Return [X, Y] of the center of cell containing provided text 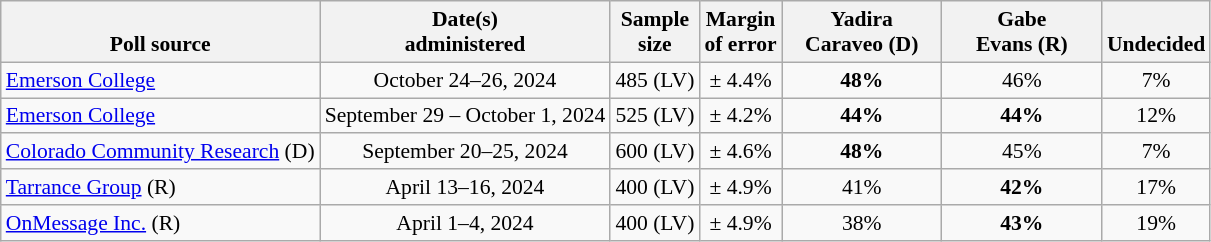
April 13–16, 2024 [466, 187]
GabeEvans (R) [1022, 32]
Poll source [160, 32]
± 4.6% [740, 152]
38% [862, 223]
October 24–26, 2024 [466, 80]
Colorado Community Research (D) [160, 152]
Date(s)administered [466, 32]
April 1–4, 2024 [466, 223]
OnMessage Inc. (R) [160, 223]
485 (LV) [654, 80]
19% [1156, 223]
600 (LV) [654, 152]
September 29 – October 1, 2024 [466, 116]
Undecided [1156, 32]
41% [862, 187]
45% [1022, 152]
46% [1022, 80]
42% [1022, 187]
± 4.2% [740, 116]
YadiraCaraveo (D) [862, 32]
17% [1156, 187]
September 20–25, 2024 [466, 152]
Marginof error [740, 32]
Tarrance Group (R) [160, 187]
± 4.4% [740, 80]
43% [1022, 223]
Samplesize [654, 32]
525 (LV) [654, 116]
12% [1156, 116]
